Detect which cell encompasses the target text, then output its [x, y] center coordinate. 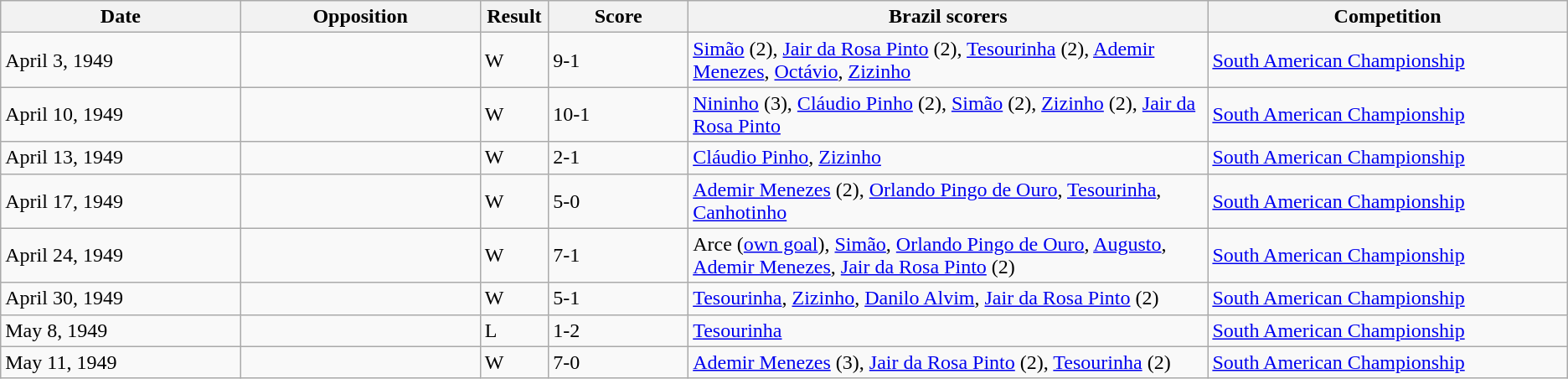
Result [514, 17]
Ademir Menezes (3), Jair da Rosa Pinto (2), Tesourinha (2) [948, 362]
Simão (2), Jair da Rosa Pinto (2), Tesourinha (2), Ademir Menezes, Octávio, Zizinho [948, 60]
2-1 [618, 158]
Tesourinha [948, 330]
April 24, 1949 [121, 255]
5-0 [618, 201]
10-1 [618, 114]
Ademir Menezes (2), Orlando Pingo de Ouro, Tesourinha, Canhotinho [948, 201]
7-1 [618, 255]
April 30, 1949 [121, 299]
May 11, 1949 [121, 362]
Brazil scorers [948, 17]
Competition [1387, 17]
Date [121, 17]
April 13, 1949 [121, 158]
1-2 [618, 330]
April 3, 1949 [121, 60]
April 10, 1949 [121, 114]
Tesourinha, Zizinho, Danilo Alvim, Jair da Rosa Pinto (2) [948, 299]
May 8, 1949 [121, 330]
5-1 [618, 299]
Nininho (3), Cláudio Pinho (2), Simão (2), Zizinho (2), Jair da Rosa Pinto [948, 114]
9-1 [618, 60]
April 17, 1949 [121, 201]
L [514, 330]
Arce (own goal), Simão, Orlando Pingo de Ouro, Augusto, Ademir Menezes, Jair da Rosa Pinto (2) [948, 255]
Score [618, 17]
7-0 [618, 362]
Cláudio Pinho, Zizinho [948, 158]
Opposition [360, 17]
